Find where the given text appears and provide that cell's center as (x, y) coordinate. 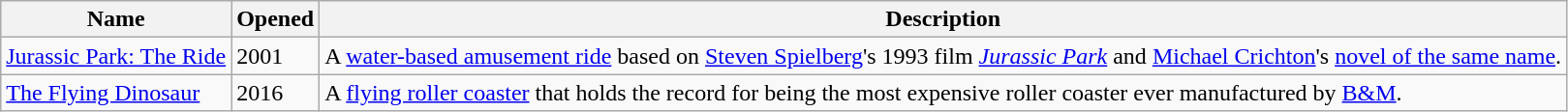
2001 (275, 56)
A water-based amusement ride based on Steven Spielberg's 1993 film Jurassic Park and Michael Crichton's novel of the same name. (943, 56)
A flying roller coaster that holds the record for being the most expensive roller coaster ever manufactured by B&M. (943, 93)
2016 (275, 93)
The Flying Dinosaur (116, 93)
Name (116, 19)
Jurassic Park: The Ride (116, 56)
Opened (275, 19)
Description (943, 19)
